Scan for the cell matching the given text and deliver its [X, Y] coordinate at center. 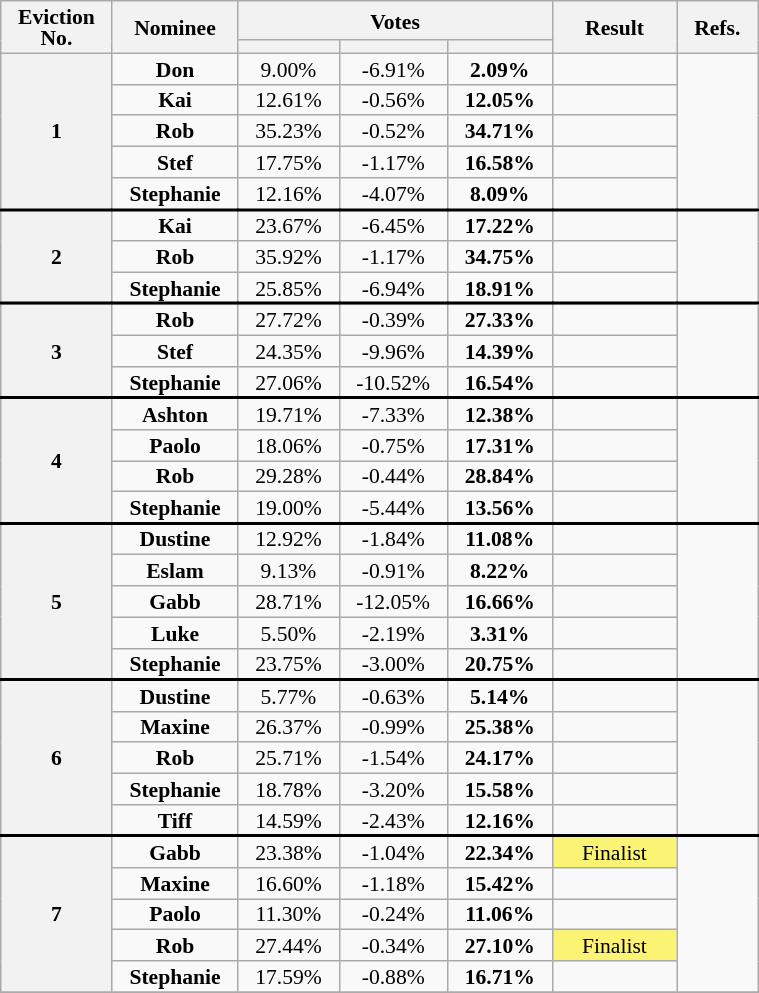
17.75% [288, 162]
28.84% [500, 476]
3 [56, 351]
-0.44% [393, 476]
2.09% [500, 68]
-3.00% [393, 664]
-1.18% [393, 884]
-0.75% [393, 446]
Eviction No. [56, 27]
35.23% [288, 132]
Don [175, 68]
7 [56, 914]
-7.33% [393, 414]
-0.88% [393, 976]
-2.19% [393, 632]
-0.34% [393, 946]
17.31% [500, 446]
Tiff [175, 820]
5.14% [500, 696]
8.22% [500, 570]
-6.94% [393, 288]
Eslam [175, 570]
13.56% [500, 508]
-10.52% [393, 382]
16.54% [500, 382]
2 [56, 257]
16.60% [288, 884]
-0.39% [393, 320]
5 [56, 601]
-0.52% [393, 132]
-0.63% [393, 696]
24.17% [500, 758]
-12.05% [393, 602]
27.44% [288, 946]
27.72% [288, 320]
5.50% [288, 632]
11.08% [500, 539]
8.09% [500, 194]
Refs. [718, 27]
15.42% [500, 884]
25.38% [500, 726]
14.59% [288, 820]
11.06% [500, 914]
18.91% [500, 288]
34.75% [500, 258]
16.58% [500, 162]
16.71% [500, 976]
24.35% [288, 352]
22.34% [500, 852]
17.22% [500, 226]
25.71% [288, 758]
12.92% [288, 539]
18.78% [288, 790]
19.71% [288, 414]
-2.43% [393, 820]
14.39% [500, 352]
27.06% [288, 382]
Result [614, 27]
34.71% [500, 132]
20.75% [500, 664]
-5.44% [393, 508]
23.75% [288, 664]
15.58% [500, 790]
-4.07% [393, 194]
-9.96% [393, 352]
17.59% [288, 976]
-0.56% [393, 100]
12.05% [500, 100]
Nominee [175, 27]
-0.99% [393, 726]
-3.20% [393, 790]
-1.04% [393, 852]
1 [56, 131]
18.06% [288, 446]
Luke [175, 632]
16.66% [500, 602]
9.00% [288, 68]
-0.24% [393, 914]
12.38% [500, 414]
28.71% [288, 602]
27.10% [500, 946]
11.30% [288, 914]
-1.54% [393, 758]
27.33% [500, 320]
9.13% [288, 570]
23.67% [288, 226]
35.92% [288, 258]
29.28% [288, 476]
6 [56, 758]
12.61% [288, 100]
-6.91% [393, 68]
-1.84% [393, 539]
23.38% [288, 852]
-6.45% [393, 226]
5.77% [288, 696]
4 [56, 460]
Ashton [175, 414]
19.00% [288, 508]
26.37% [288, 726]
25.85% [288, 288]
Votes [395, 20]
-0.91% [393, 570]
3.31% [500, 632]
